Find where the given text appears and provide that cell's center as [x, y] coordinate. 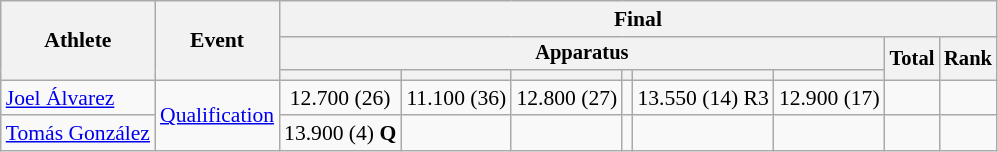
12.700 (26) [340, 98]
Rank [968, 58]
Athlete [78, 40]
Qualification [217, 116]
Apparatus [582, 54]
Final [638, 19]
13.550 (14) R3 [702, 98]
Event [217, 40]
12.800 (27) [566, 98]
Total [912, 58]
11.100 (36) [456, 98]
13.900 (4) Q [340, 134]
12.900 (17) [830, 98]
Tomás González [78, 134]
Joel Álvarez [78, 98]
